Output the (x, y) coordinate of the center of the cell containing the given text.  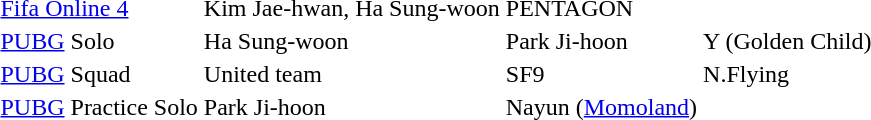
SF9 (601, 74)
United team (352, 74)
Ha Sung-woon (352, 41)
Park Ji-hoon (601, 41)
